Identify which cell holds the provided text, then report its [x, y] central coordinate. 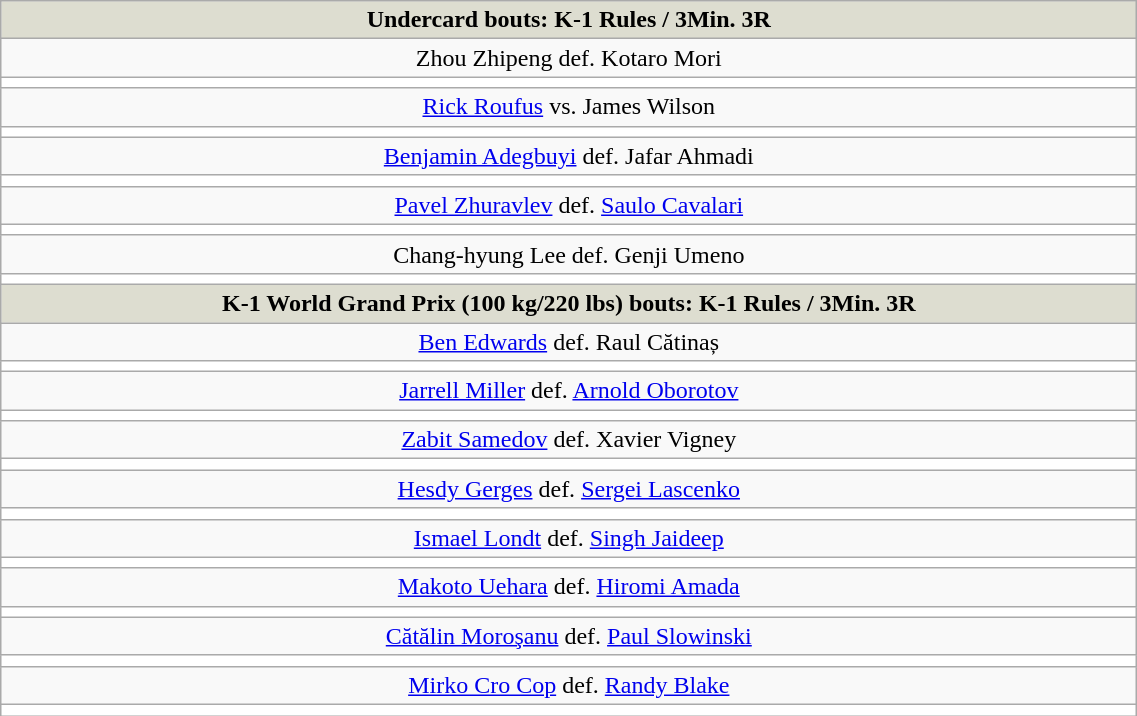
Benjamin Adegbuyi def. Jafar Ahmadi [569, 156]
Ben Edwards def. Raul Cătinaș [569, 341]
Pavel Zhuravlev def. Saulo Cavalari [569, 205]
Hesdy Gerges def. Sergei Lascenko [569, 489]
Makoto Uehara def. Hiromi Amada [569, 587]
Rick Roufus vs. James Wilson [569, 107]
Undercard bouts: K-1 Rules / 3Min. 3R [569, 20]
Ismael Londt def. Singh Jaideep [569, 538]
Mirko Cro Cop def. Randy Blake [569, 685]
Jarrell Miller def. Arnold Oborotov [569, 391]
Zabit Samedov def. Xavier Vigney [569, 440]
Cătălin Moroşanu def. Paul Slowinski [569, 636]
Zhou Zhipeng def. Kotaro Mori [569, 58]
Chang-hyung Lee def. Genji Umeno [569, 254]
K-1 World Grand Prix (100 kg/220 lbs) bouts: K-1 Rules / 3Min. 3R [569, 303]
